Detect which cell encompasses the target text, then output its (X, Y) center coordinate. 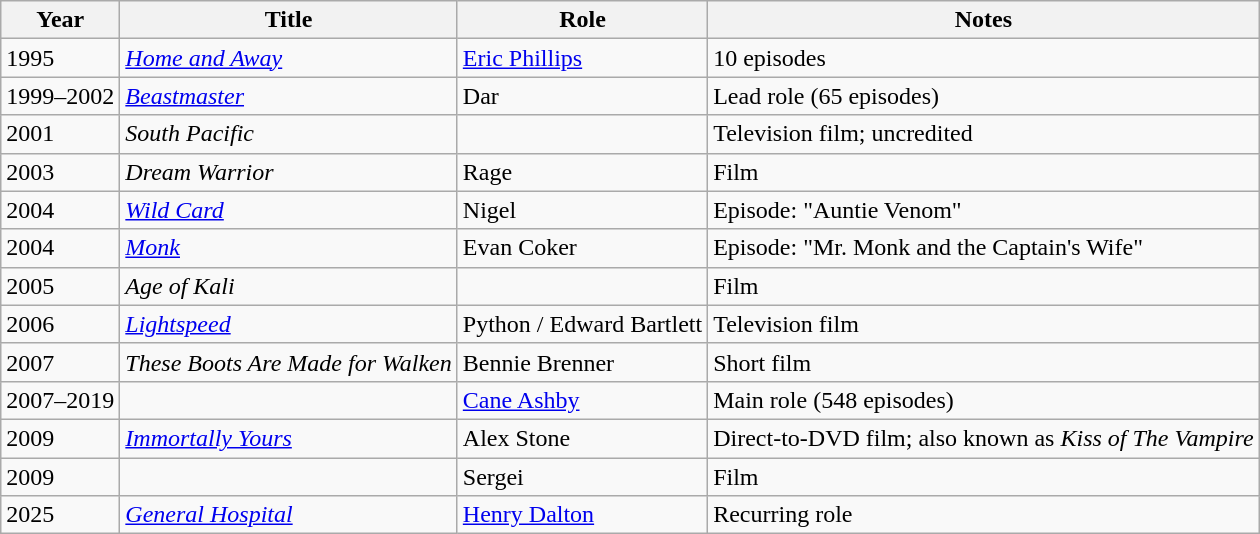
Direct-to-DVD film; also known as Kiss of The Vampire (984, 438)
Home and Away (288, 58)
Notes (984, 20)
Alex Stone (582, 438)
Recurring role (984, 515)
General Hospital (288, 515)
Age of Kali (288, 286)
Rage (582, 172)
Evan Coker (582, 248)
Sergei (582, 477)
Nigel (582, 210)
Episode: "Auntie Venom" (984, 210)
2025 (60, 515)
Beastmaster (288, 96)
2003 (60, 172)
Lightspeed (288, 324)
Henry Dalton (582, 515)
Television film (984, 324)
1995 (60, 58)
2005 (60, 286)
Role (582, 20)
2007 (60, 362)
2006 (60, 324)
Wild Card (288, 210)
2007–2019 (60, 400)
Dream Warrior (288, 172)
Bennie Brenner (582, 362)
Year (60, 20)
Immortally Yours (288, 438)
Eric Phillips (582, 58)
South Pacific (288, 134)
1999–2002 (60, 96)
Short film (984, 362)
Television film; uncredited (984, 134)
2001 (60, 134)
Python / Edward Bartlett (582, 324)
Episode: "Mr. Monk and the Captain's Wife" (984, 248)
Main role (548 episodes) (984, 400)
Dar (582, 96)
Monk (288, 248)
10 episodes (984, 58)
Cane Ashby (582, 400)
Lead role (65 episodes) (984, 96)
Title (288, 20)
These Boots Are Made for Walken (288, 362)
